Find where the given text appears and provide that cell's center as (X, Y) coordinate. 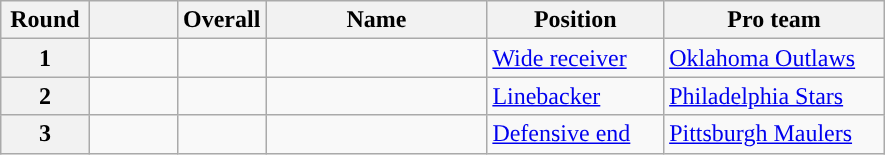
Linebacker (576, 96)
Wide receiver (576, 58)
Round (45, 20)
Pro team (774, 20)
Defensive end (576, 134)
Position (576, 20)
2 (45, 96)
Philadelphia Stars (774, 96)
Pittsburgh Maulers (774, 134)
Oklahoma Outlaws (774, 58)
3 (45, 134)
1 (45, 58)
Name (376, 20)
Overall (222, 20)
